Scan for the cell matching the given text and deliver its (x, y) coordinate at center. 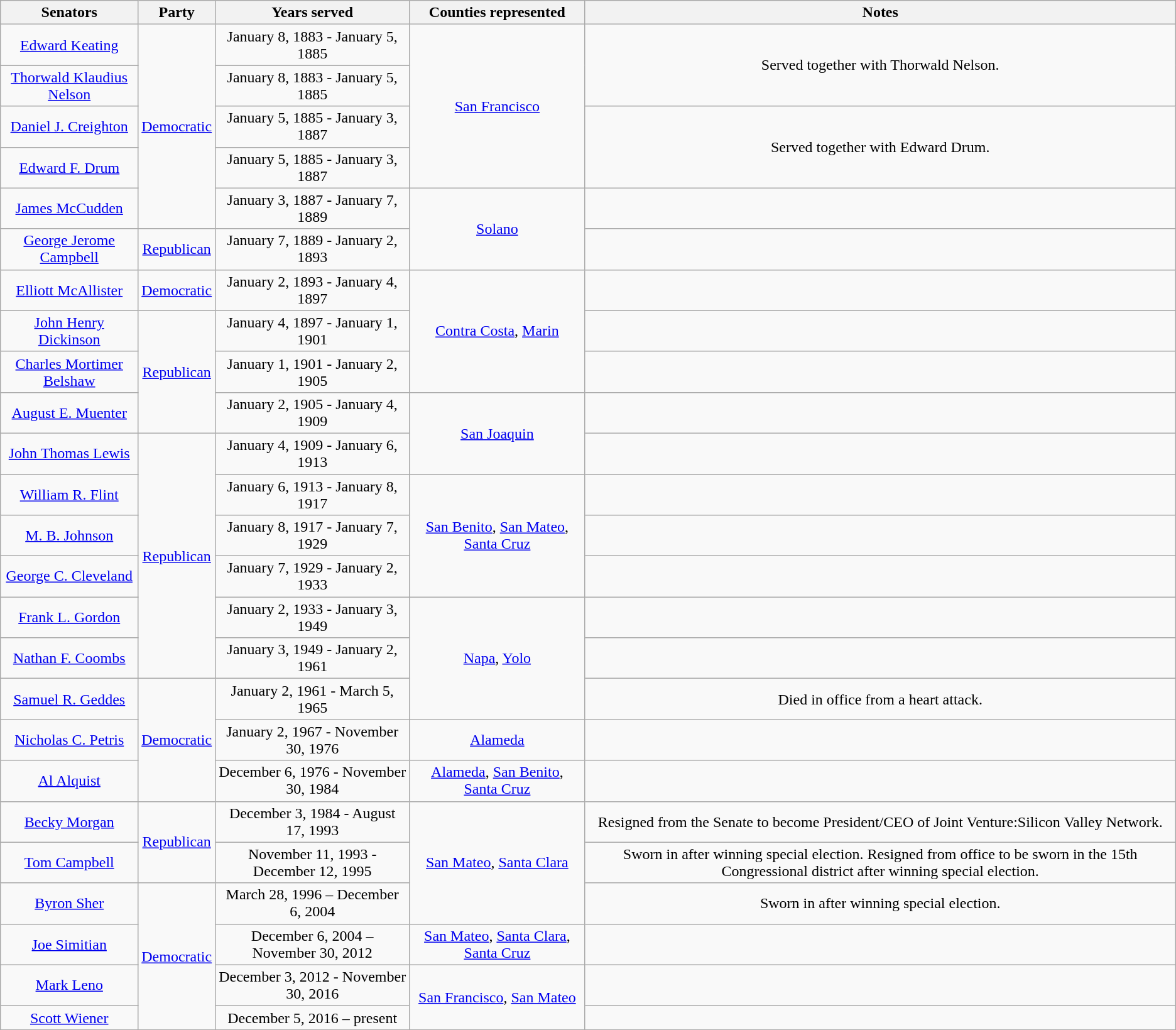
Elliott McAllister (69, 290)
Edward F. Drum (69, 167)
Joe Simitian (69, 944)
December 6, 2004 – November 30, 2012 (313, 944)
December 5, 2016 – present (313, 1017)
San Mateo, Santa Clara (498, 862)
George Jerome Campbell (69, 249)
Daniel J. Creighton (69, 127)
Becky Morgan (69, 822)
M. B. Johnson (69, 535)
James McCudden (69, 209)
San Francisco (498, 106)
March 28, 1996 – December 6, 2004 (313, 904)
Alameda (498, 740)
Notes (880, 13)
Samuel R. Geddes (69, 699)
December 3, 2012 - November 30, 2016 (313, 985)
January 2, 1893 - January 4, 1897 (313, 290)
Served together with Edward Drum. (880, 147)
December 3, 1984 - August 17, 1993 (313, 822)
January 6, 1913 - January 8, 1917 (313, 494)
December 6, 1976 - November 30, 1984 (313, 781)
January 8, 1917 - January 7, 1929 (313, 535)
January 3, 1949 - January 2, 1961 (313, 659)
George C. Cleveland (69, 577)
Solano (498, 229)
San Mateo, Santa Clara, Santa Cruz (498, 944)
January 4, 1909 - January 6, 1913 (313, 454)
January 2, 1933 - January 3, 1949 (313, 617)
Mark Leno (69, 985)
August E. Muenter (69, 412)
January 1, 1901 - January 2, 1905 (313, 372)
January 4, 1897 - January 1, 1901 (313, 331)
Counties represented (498, 13)
Sworn in after winning special election. (880, 904)
January 2, 1961 - March 5, 1965 (313, 699)
January 7, 1889 - January 2, 1893 (313, 249)
San Francisco, San Mateo (498, 997)
January 3, 1887 - January 7, 1889 (313, 209)
John Thomas Lewis (69, 454)
Resigned from the Senate to become President/CEO of Joint Venture:Silicon Valley Network. (880, 822)
Napa, Yolo (498, 659)
Nicholas C. Petris (69, 740)
Scott Wiener (69, 1017)
Charles Mortimer Belshaw (69, 372)
William R. Flint (69, 494)
Al Alquist (69, 781)
Party (177, 13)
January 7, 1929 - January 2, 1933 (313, 577)
Tom Campbell (69, 862)
San Benito, San Mateo, Santa Cruz (498, 535)
Years served (313, 13)
Died in office from a heart attack. (880, 699)
Alameda, San Benito, Santa Cruz (498, 781)
Sworn in after winning special election. Resigned from office to be sworn in the 15th Congressional district after winning special election. (880, 862)
John Henry Dickinson (69, 331)
January 2, 1967 - November 30, 1976 (313, 740)
Senators (69, 13)
Served together with Thorwald Nelson. (880, 65)
Nathan F. Coombs (69, 659)
January 2, 1905 - January 4, 1909 (313, 412)
November 11, 1993 - December 12, 1995 (313, 862)
Edward Keating (69, 45)
Frank L. Gordon (69, 617)
San Joaquin (498, 433)
Contra Costa, Marin (498, 331)
Byron Sher (69, 904)
Thorwald Klaudius Nelson (69, 85)
